Search for the cell housing the specified text and yield its (X, Y) center coordinate. 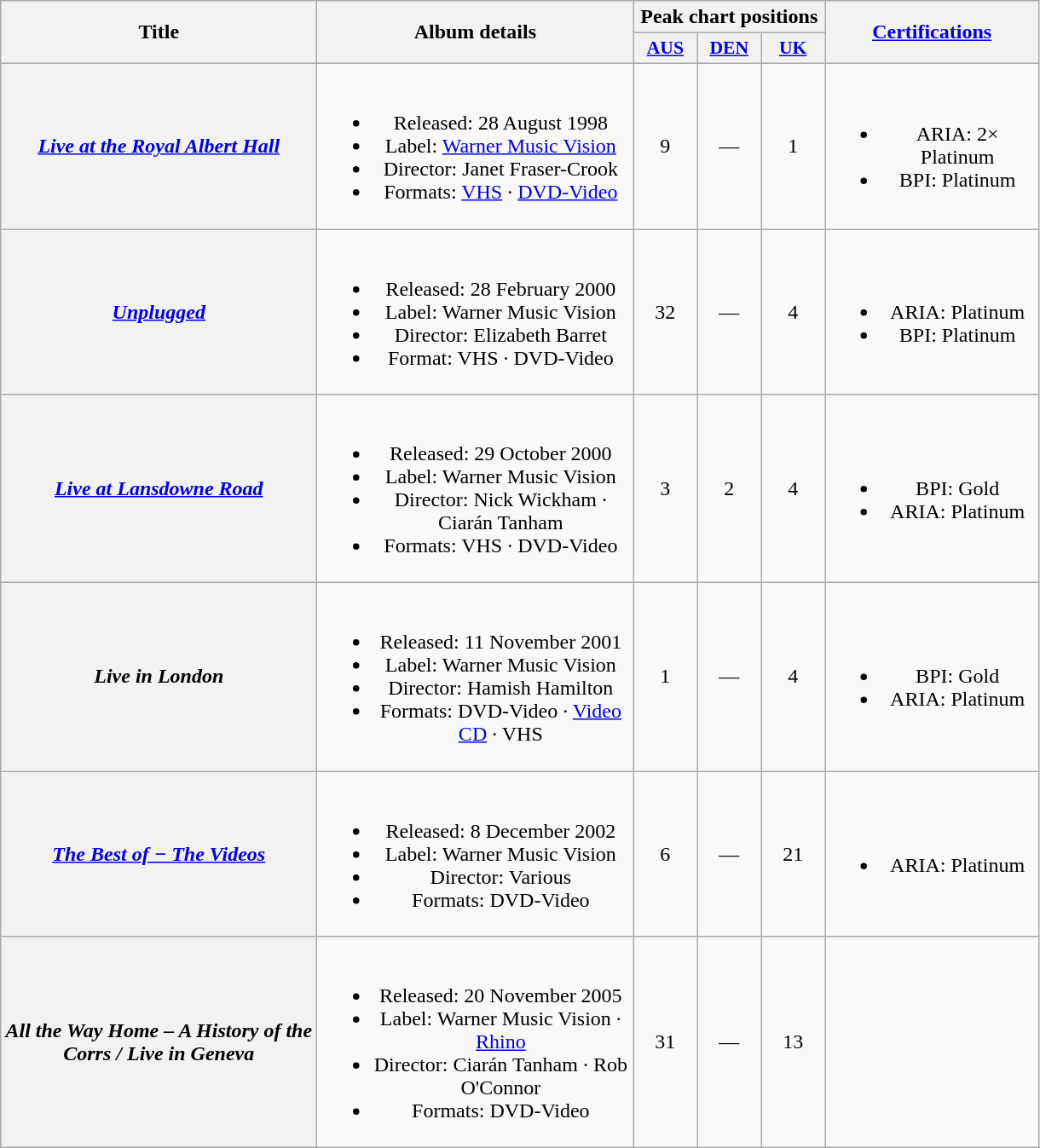
Live at Lansdowne Road (159, 489)
Released: 28 February 2000Label: Warner Music VisionDirector: Elizabeth BarretFormat: VHS · DVD-Video (476, 311)
Live at the Royal Albert Hall (159, 146)
31 (665, 1042)
9 (665, 146)
UK (793, 49)
6 (665, 854)
Title (159, 32)
2 (730, 489)
21 (793, 854)
Peak chart positions (730, 17)
Released: 11 November 2001Label: Warner Music VisionDirector: Hamish HamiltonFormats: DVD-Video · Video CD · VHS (476, 677)
Album details (476, 32)
Released: 20 November 2005Label: Warner Music Vision · RhinoDirector: Ciarán Tanham · Rob O'ConnorFormats: DVD-Video (476, 1042)
The Best of − The Videos (159, 854)
All the Way Home – A History of the Corrs / Live in Geneva (159, 1042)
Certifications (933, 32)
ARIA: Platinum (933, 854)
ARIA: 2× PlatinumBPI: Platinum (933, 146)
13 (793, 1042)
32 (665, 311)
Live in London (159, 677)
DEN (730, 49)
Released: 8 December 2002Label: Warner Music VisionDirector: VariousFormats: DVD-Video (476, 854)
Released: 28 August 1998Label: Warner Music VisionDirector: Janet Fraser-CrookFormats: VHS · DVD-Video (476, 146)
Released: 29 October 2000Label: Warner Music VisionDirector: Nick Wickham · Ciarán TanhamFormats: VHS · DVD-Video (476, 489)
ARIA: PlatinumBPI: Platinum (933, 311)
3 (665, 489)
AUS (665, 49)
Unplugged (159, 311)
